Search for the cell housing the specified text and yield its (x, y) center coordinate. 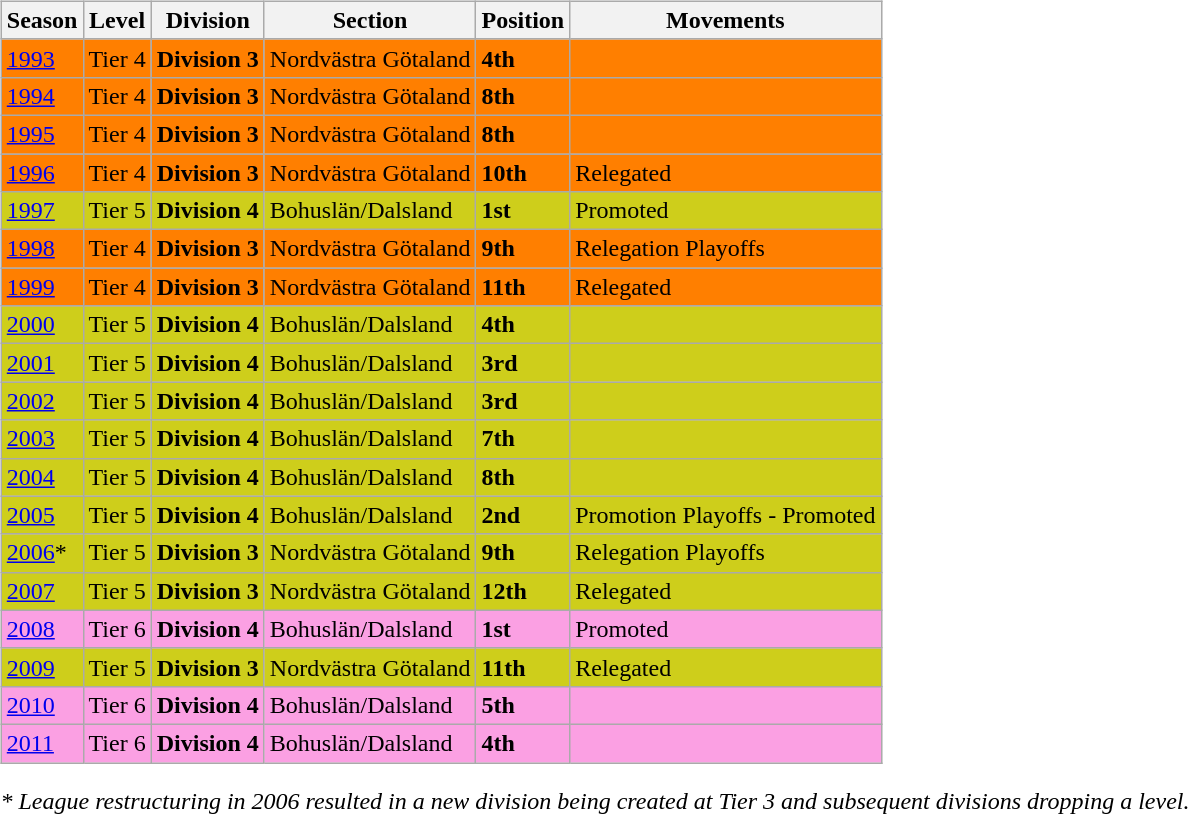
Promotion Playoffs - Promoted (726, 515)
1993 (42, 58)
2005 (42, 515)
2001 (42, 363)
2011 (42, 743)
1997 (42, 211)
Division (208, 20)
Season (42, 20)
1994 (42, 96)
2007 (42, 591)
1996 (42, 173)
Level (117, 20)
2003 (42, 439)
1995 (42, 134)
1999 (42, 287)
12th (523, 591)
5th (523, 705)
2008 (42, 629)
2002 (42, 401)
2nd (523, 515)
1998 (42, 249)
2004 (42, 477)
Movements (726, 20)
7th (523, 439)
Section (370, 20)
10th (523, 173)
2010 (42, 705)
2006* (42, 553)
2000 (42, 325)
Position (523, 20)
2009 (42, 667)
